Provide the [x, y] coordinate of the cell's center where the given text is located.  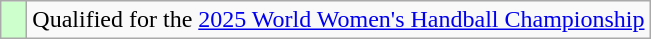
Qualified for the 2025 World Women's Handball Championship [338, 20]
